For the text-containing cell, return its midpoint in (x, y) coordinate format. 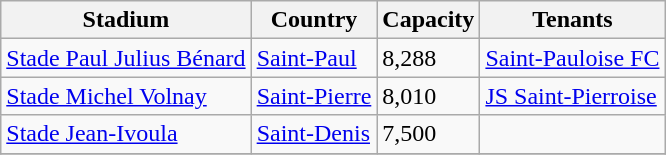
Saint-Paul (314, 58)
Saint-Pierre (314, 96)
Capacity (428, 20)
Saint-Pauloise FC (572, 58)
Stade Paul Julius Bénard (126, 58)
JS Saint-Pierroise (572, 96)
Saint-Denis (314, 134)
Tenants (572, 20)
8,010 (428, 96)
8,288 (428, 58)
7,500 (428, 134)
Country (314, 20)
Stadium (126, 20)
Stade Michel Volnay (126, 96)
Stade Jean-Ivoula (126, 134)
